Determine the [X, Y] coordinate at the center of the cell enclosing the given text.  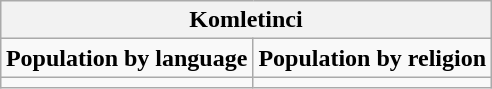
Population by religion [372, 58]
Komletinci [246, 20]
Population by language [126, 58]
